Identify which cell holds the provided text, then report its [X, Y] central coordinate. 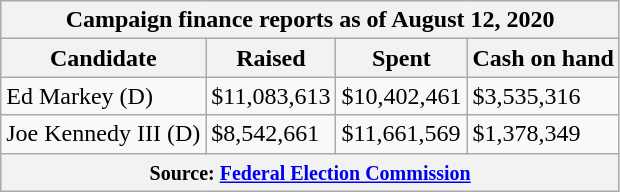
Source: Federal Election Commission [310, 172]
Ed Markey (D) [104, 96]
Candidate [104, 58]
Spent [402, 58]
Campaign finance reports as of August 12, 2020 [310, 20]
Raised [271, 58]
$11,661,569 [402, 134]
$1,378,349 [543, 134]
$11,083,613 [271, 96]
Joe Kennedy III (D) [104, 134]
$3,535,316 [543, 96]
$8,542,661 [271, 134]
$10,402,461 [402, 96]
Cash on hand [543, 58]
